Search for the cell housing the specified text and yield its [x, y] center coordinate. 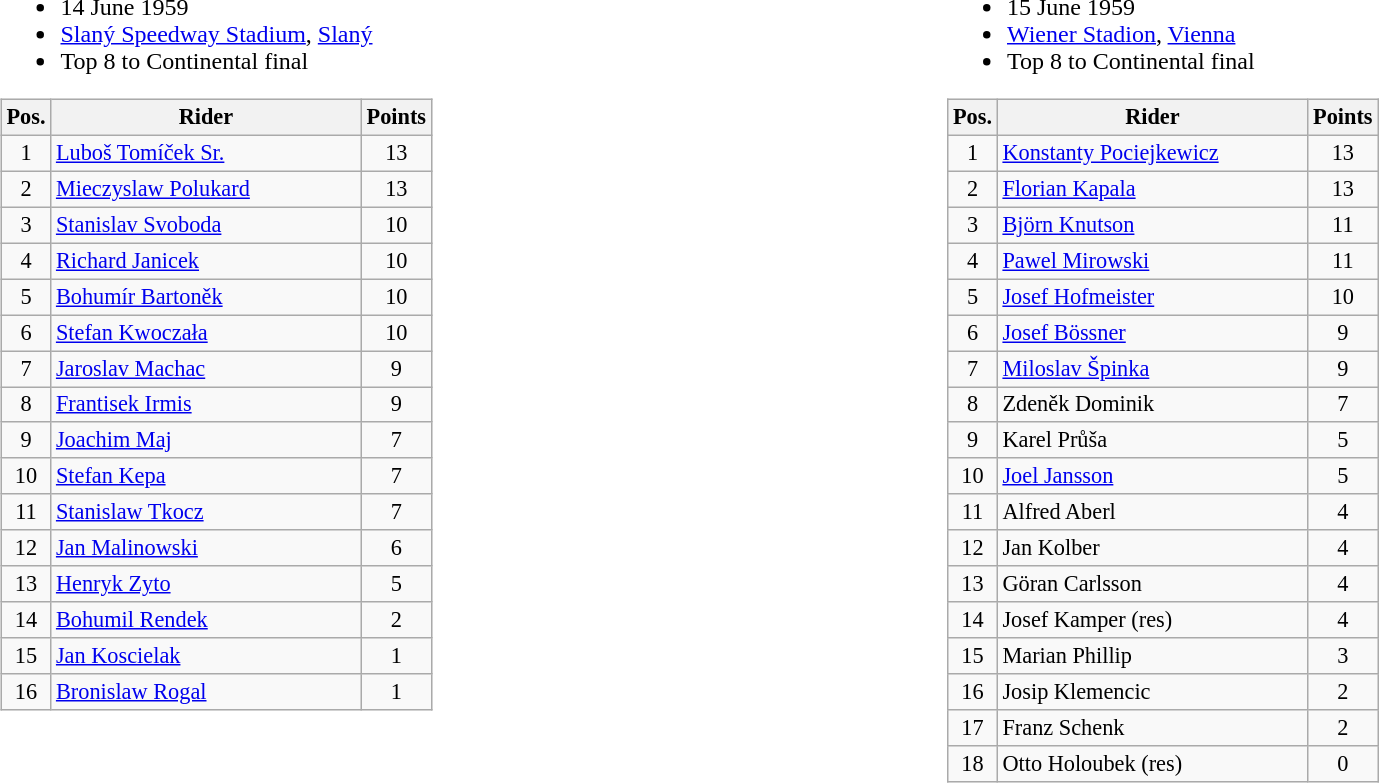
Florian Kapala [1152, 189]
Joachim Maj [206, 440]
Bronislaw Rogal [206, 692]
18 [972, 764]
17 [972, 728]
Mieczyslaw Polukard [206, 189]
Zdeněk Dominik [1152, 404]
Pawel Mirowski [1152, 261]
Josef Bössner [1152, 333]
Richard Janicek [206, 261]
Stefan Kepa [206, 476]
Björn Knutson [1152, 225]
Josef Kamper (res) [1152, 620]
Jan Kolber [1152, 548]
Karel Průša [1152, 440]
Jan Koscielak [206, 656]
Joel Jansson [1152, 476]
Jan Malinowski [206, 548]
Bohumír Bartoněk [206, 297]
Marian Phillip [1152, 656]
Stefan Kwoczała [206, 333]
Stanislav Svoboda [206, 225]
0 [1343, 764]
Konstanty Pociejkewicz [1152, 153]
Jaroslav Machac [206, 369]
Bohumil Rendek [206, 620]
Franz Schenk [1152, 728]
Göran Carlsson [1152, 584]
Frantisek Irmis [206, 404]
Josef Hofmeister [1152, 297]
Luboš Tomíček Sr. [206, 153]
Josip Klemencic [1152, 692]
Otto Holoubek (res) [1152, 764]
Alfred Aberl [1152, 512]
Stanislaw Tkocz [206, 512]
Miloslav Špinka [1152, 369]
Henryk Zyto [206, 584]
